Detect which cell encompasses the target text, then output its [X, Y] center coordinate. 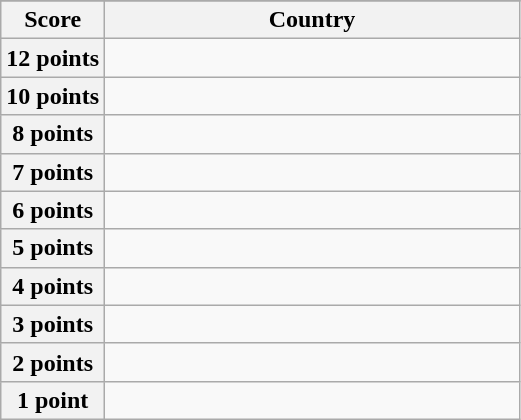
Country [312, 20]
6 points [53, 210]
8 points [53, 134]
5 points [53, 248]
4 points [53, 286]
3 points [53, 324]
7 points [53, 172]
2 points [53, 362]
12 points [53, 58]
Score [53, 20]
1 point [53, 400]
10 points [53, 96]
